Pinpoint the cell where the given text exists, returning its (x, y) midpoint coordinate. 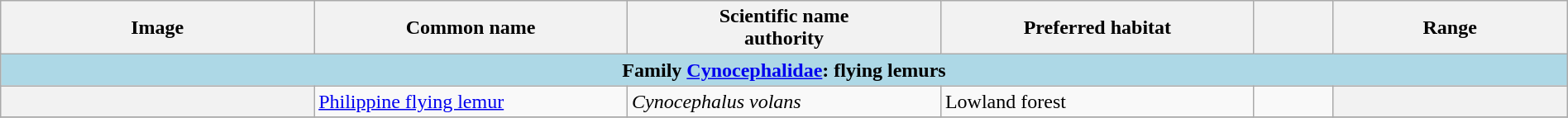
Scientific nameauthority (784, 28)
Range (1450, 28)
Preferred habitat (1097, 28)
Image (157, 28)
Cynocephalus volans (784, 101)
Common name (471, 28)
Family Cynocephalidae: flying lemurs (784, 70)
Lowland forest (1097, 101)
Philippine flying lemur (471, 101)
